From the cell containing the given text, extract its center point as [x, y] coordinate. 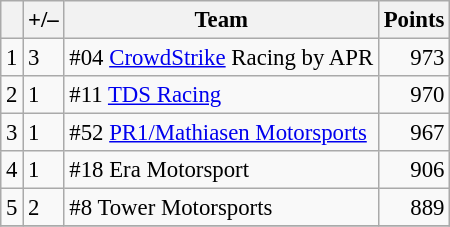
Points [414, 20]
#18 Era Motorsport [221, 170]
906 [414, 170]
Team [221, 20]
#04 CrowdStrike Racing by APR [221, 58]
889 [414, 208]
967 [414, 133]
+/– [44, 20]
#8 Tower Motorsports [221, 208]
4 [12, 170]
#52 PR1/Mathiasen Motorsports [221, 133]
973 [414, 58]
5 [12, 208]
#11 TDS Racing [221, 95]
970 [414, 95]
